Output the [x, y] coordinate of the center of the cell containing the given text.  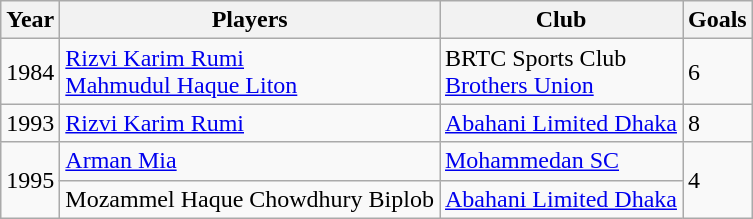
1995 [30, 180]
Mohammedan SC [562, 161]
Players [250, 20]
BRTC Sports Club Brothers Union [562, 72]
4 [717, 180]
Club [562, 20]
Mozammel Haque Chowdhury Biplob [250, 199]
Year [30, 20]
8 [717, 123]
1993 [30, 123]
Rizvi Karim Rumi [250, 123]
Goals [717, 20]
Rizvi Karim Rumi Mahmudul Haque Liton [250, 72]
6 [717, 72]
Arman Mia [250, 161]
1984 [30, 72]
